Return (x, y) of the center of cell containing provided text 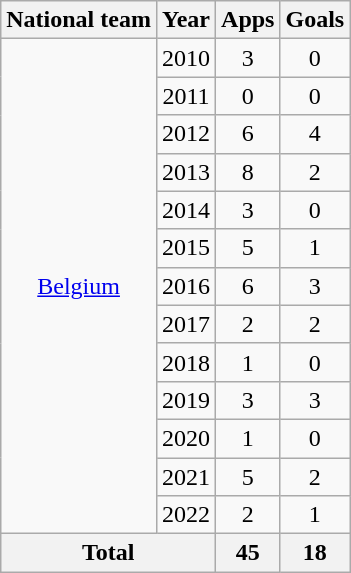
2016 (186, 286)
2013 (186, 172)
2010 (186, 58)
45 (248, 553)
2022 (186, 515)
8 (248, 172)
Belgium (79, 286)
18 (315, 553)
2018 (186, 362)
2015 (186, 248)
2021 (186, 477)
2014 (186, 210)
Year (186, 20)
4 (315, 134)
2012 (186, 134)
2020 (186, 438)
2017 (186, 324)
2011 (186, 96)
Apps (248, 20)
2019 (186, 400)
National team (79, 20)
Goals (315, 20)
Total (108, 553)
